Capture the cell that displays the provided text and extract its (x, y) central coordinate. 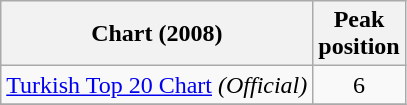
Turkish Top 20 Chart (Official) (157, 85)
6 (359, 85)
Chart (2008) (157, 34)
Peakposition (359, 34)
